Provide the (x, y) coordinate of the cell's center where the given text is located.  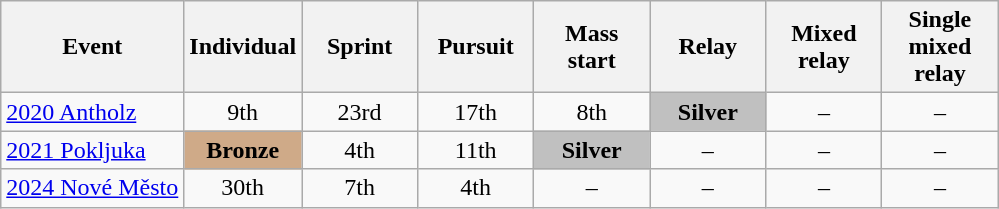
17th (476, 112)
9th (243, 112)
Mixed relay (824, 47)
Sprint (360, 47)
2020 Antholz (92, 112)
7th (360, 188)
2021 Pokljuka (92, 150)
Single mixed relay (940, 47)
8th (592, 112)
11th (476, 150)
Event (92, 47)
Bronze (243, 150)
2024 Nové Město (92, 188)
Relay (708, 47)
23rd (360, 112)
30th (243, 188)
Pursuit (476, 47)
Individual (243, 47)
Mass start (592, 47)
